Return (X, Y) of the center of cell containing provided text 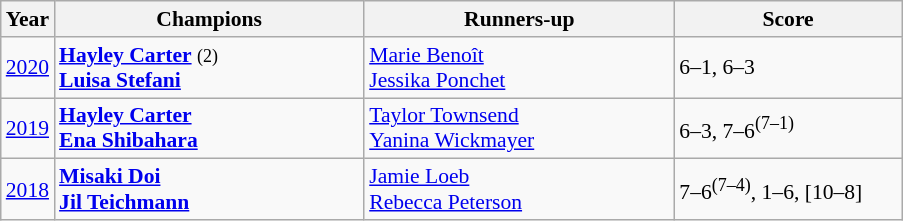
Score (788, 19)
Taylor Townsend Yanina Wickmayer (519, 128)
Runners-up (519, 19)
7–6(7–4), 1–6, [10–8] (788, 190)
2020 (28, 68)
Hayley Carter Ena Shibahara (209, 128)
6–3, 7–6(7–1) (788, 128)
Misaki Doi Jil Teichmann (209, 190)
Champions (209, 19)
Hayley Carter (2) Luisa Stefani (209, 68)
2018 (28, 190)
6–1, 6–3 (788, 68)
Marie Benoît Jessika Ponchet (519, 68)
Jamie Loeb Rebecca Peterson (519, 190)
2019 (28, 128)
Year (28, 19)
